Locate the cell with the specified text and output its [x, y] center coordinate. 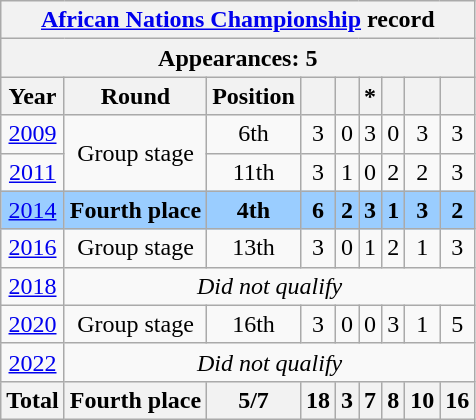
Total [33, 400]
13th [254, 248]
2016 [33, 248]
4th [254, 210]
6 [318, 210]
2014 [33, 210]
Position [254, 96]
5/7 [254, 400]
African Nations Championship record [238, 20]
Appearances: 5 [238, 58]
10 [422, 400]
7 [370, 400]
2009 [33, 134]
8 [394, 400]
6th [254, 134]
Round [135, 96]
2020 [33, 324]
16th [254, 324]
2018 [33, 286]
* [370, 96]
11th [254, 172]
18 [318, 400]
2011 [33, 172]
2022 [33, 362]
16 [458, 400]
5 [458, 324]
Year [33, 96]
